Determine the [X, Y] coordinate at the center of the cell enclosing the given text.  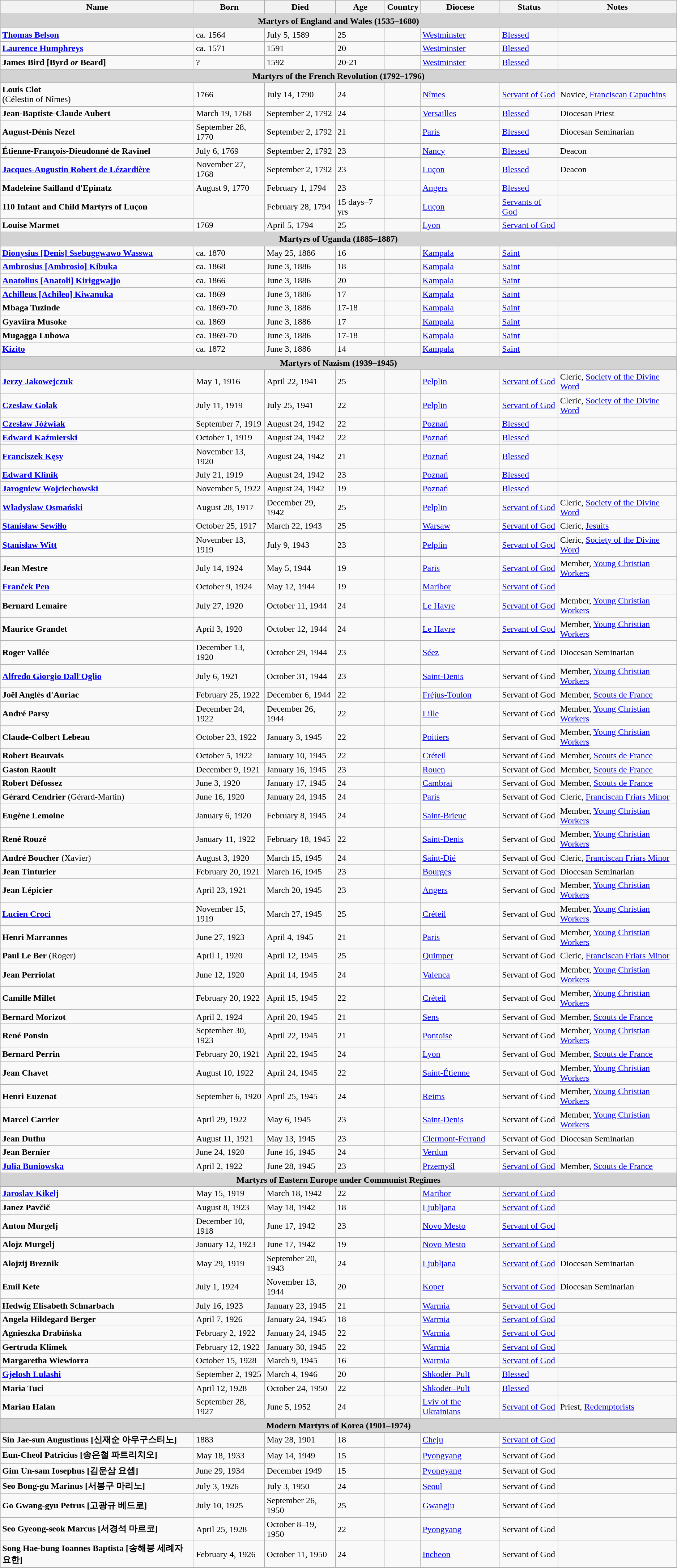
Henri Marrannes [97, 937]
September 7, 1919 [229, 424]
Madeleine Sailland d'Epinatz [97, 188]
Alfredo Giorgio Dall'Oglio [97, 676]
Jean Lépicier [97, 890]
Gaston Raoult [97, 770]
April 2, 1924 [229, 1017]
Bernard Morizot [97, 1017]
April 3, 1920 [229, 629]
September 30, 1923 [229, 1035]
March 20, 1945 [300, 890]
ca. 1870 [229, 253]
1769 [229, 225]
February 1, 1794 [300, 188]
August 9, 1770 [229, 188]
April 12, 1928 [229, 1388]
110 Infant and Child Martyrs of Luçon [97, 206]
January 16, 1945 [300, 770]
Robert Défossez [97, 783]
Lille [460, 713]
Diocesan Priest [617, 113]
September 2, 1925 [229, 1374]
January 17, 1945 [300, 783]
Notes [617, 7]
Paul Le Ber (Roger) [97, 956]
Status [529, 7]
Rouen [460, 770]
October 25, 1917 [229, 526]
July 3, 1926 [229, 1486]
May 13, 1945 [300, 1139]
Stanisław Sewiłło [97, 526]
January 30, 1945 [300, 1347]
Marian Halan [97, 1407]
Versailles [460, 113]
André Parsy [97, 713]
October 15, 1928 [229, 1361]
December 26, 1944 [300, 713]
ca. 1866 [229, 280]
Camille Millet [97, 998]
May 5, 1944 [300, 568]
Koper [460, 1287]
August 28, 1917 [229, 507]
January 12, 1923 [229, 1245]
Eun-Cheol Patricius [송은철 파트리치오] [97, 1455]
René Ponsin [97, 1035]
Claude-Colbert Lebeau [97, 737]
Seo Bong-gu Marinus [서봉구 마리노] [97, 1486]
Julia Buniowska [97, 1166]
Go Gwang-gyu Petrus [고광규 베드로] [97, 1506]
Incheon [460, 1554]
February 2, 1922 [229, 1333]
May 6, 1945 [300, 1120]
Martyrs of England and Wales (1535–1680) [338, 21]
September 6, 1920 [229, 1096]
Martyrs of Nazism (1939–1945) [338, 363]
April 4, 1945 [300, 937]
April 12, 1945 [300, 956]
June 29, 1934 [229, 1471]
March 16, 1945 [300, 872]
December 13, 1920 [229, 653]
Czesław Golak [97, 405]
June 28, 1945 [300, 1166]
Sens [460, 1017]
April 20, 1945 [300, 1017]
Czesław Jóźwiak [97, 424]
Martyrs of Eastern Europe under Communist Regimes [338, 1180]
April 2, 1922 [229, 1166]
April 25, 1928 [229, 1529]
April 23, 1921 [229, 890]
January 3, 1945 [300, 737]
Seo Gyeong-seok Marcus [서경석 마르코] [97, 1529]
Henri Euzenat [97, 1096]
April 24, 1945 [300, 1072]
Cambrai [460, 783]
April 25, 1945 [300, 1096]
Franciszek Kęsy [97, 456]
Przemyśl [460, 1166]
June 24, 1920 [229, 1152]
July 21, 1919 [229, 475]
Bernard Perrin [97, 1054]
Anton Murgelj [97, 1226]
Fréjus-Toulon [460, 695]
Jerzy Jakowejczuk [97, 381]
May 25, 1886 [300, 253]
Kizito [97, 349]
Alojzij Breznik [97, 1263]
May 29, 1919 [229, 1263]
Diocese [460, 7]
Jacques-Augustin Robert de Lézardière [97, 169]
August 10, 1922 [229, 1072]
September 28, 1770 [229, 132]
Quimper [460, 956]
Séez [460, 653]
Hedwig Elisabeth Schnarbach [97, 1305]
André Boucher (Xavier) [97, 858]
Maurice Grandet [97, 629]
July 3, 1950 [300, 1486]
Thomas Belson [97, 35]
Alojz Murgelj [97, 1245]
October 29, 1944 [300, 653]
July 25, 1941 [300, 405]
Mugagga Lubowa [97, 335]
Clermont-Ferrand [460, 1139]
May 18, 1933 [229, 1455]
Stanisław Witt [97, 545]
Edward Klinik [97, 475]
January 6, 1920 [229, 815]
February 25, 1922 [229, 695]
April 15, 1945 [300, 998]
July 10, 1925 [229, 1506]
March 9, 1945 [300, 1361]
October 9, 1924 [229, 587]
May 12, 1944 [300, 587]
14 [360, 349]
Cheju [460, 1440]
April 14, 1945 [300, 975]
Name [97, 7]
November 5, 1922 [229, 489]
ca. 1571 [229, 48]
Jaroslav Kikelj [97, 1194]
March 27, 1945 [300, 914]
Jarogniew Wojciechowski [97, 489]
Modern Martyrs of Korea (1901–1974) [338, 1425]
September 26, 1950 [300, 1506]
Saint-Brieuc [460, 815]
Joël Anglès d'Auriac [97, 695]
October 11, 1950 [300, 1554]
August-Dénis Nezel [97, 132]
Anatolius [Anatoli] Kiriggwajjo [97, 280]
Jean Chavet [97, 1072]
Born [229, 7]
July 6, 1769 [229, 151]
Lucien Croci [97, 914]
Maria Tuci [97, 1388]
Saint-Étienne [460, 1072]
December 6, 1944 [300, 695]
June 16, 1945 [300, 1152]
1883 [229, 1440]
James Bird [Byrd or Beard] [97, 62]
November 27, 1768 [229, 169]
Franček Pen [97, 587]
Died [300, 7]
ca. 1872 [229, 349]
February 8, 1945 [300, 815]
Bourges [460, 872]
Emil Kete [97, 1287]
October 12, 1944 [300, 629]
Valenca [460, 975]
October 8–19, 1950 [300, 1529]
Laurence Humphreys [97, 48]
November 13, 1919 [229, 545]
Age [360, 7]
Reims [460, 1096]
Novice, Franciscan Capuchins [617, 95]
1592 [300, 62]
March 18, 1942 [300, 1194]
Saint-Dié [460, 858]
July 1, 1924 [229, 1287]
June 3, 1920 [229, 783]
July 9, 1943 [300, 545]
Roger Vallée [97, 653]
June 16, 1920 [229, 797]
June 5, 1952 [300, 1407]
Warsaw [460, 526]
October 31, 1944 [300, 676]
January 11, 1922 [229, 839]
February 18, 1945 [300, 839]
August 8, 1923 [229, 1207]
Martyrs of Uganda (1885–1887) [338, 239]
May 1, 1916 [229, 381]
Gérard Cendrier (Gérard-Martin) [97, 797]
October 5, 1922 [229, 755]
July 5, 1589 [300, 35]
Lviv of the Ukrainians [460, 1407]
Gim Un-sam Iosephus [김운삼 요셉] [97, 1471]
Achilleus [Achileo] Kiwanuka [97, 294]
Marcel Carrier [97, 1120]
July 14, 1924 [229, 568]
ca. 1564 [229, 35]
November 15, 1919 [229, 914]
Władysław Osmański [97, 507]
? [229, 62]
Nancy [460, 151]
April 22, 1941 [300, 381]
Edward Kaźmierski [97, 437]
Priest, Redemptorists [617, 1407]
September 28, 1927 [229, 1407]
October 24, 1950 [300, 1388]
May 28, 1901 [300, 1440]
Ambrosius [Ambrosio] Kibuka [97, 267]
April 5, 1794 [300, 225]
October 23, 1922 [229, 737]
Gwangju [460, 1506]
1766 [229, 95]
February 12, 1922 [229, 1347]
Étienne-François-Dieudonné de Ravinel [97, 151]
Mbaga Tuzinde [97, 308]
Jean Tinturier [97, 872]
July 11, 1919 [229, 405]
July 6, 1921 [229, 676]
Jean Duthu [97, 1139]
15 days–7 yrs [360, 206]
February 4, 1926 [229, 1554]
March 4, 1946 [300, 1374]
Margaretha Wiewiorra [97, 1361]
December 24, 1922 [229, 713]
Servants of God [529, 206]
April 29, 1922 [229, 1120]
Dionysius [Denis] Ssebuggwawo Wasswa [97, 253]
René Rouzé [97, 839]
May 15, 1919 [229, 1194]
March 15, 1945 [300, 858]
ca. 1868 [229, 267]
Louis Clot (Célestin of Nîmes) [97, 95]
Martyrs of the French Revolution (1792–1796) [338, 76]
Sin Jae-sun Augustinus [신재순 아우구스티노] [97, 1440]
Cleric, Jesuits [617, 526]
Poitiers [460, 737]
Janez Pavčič [97, 1207]
August 3, 1920 [229, 858]
Angela Hildegard Berger [97, 1319]
Robert Beauvais [97, 755]
1591 [300, 48]
Pontoise [460, 1035]
June 27, 1923 [229, 937]
November 13, 1944 [300, 1287]
December 9, 1921 [229, 770]
Nîmes [460, 95]
February 20, 1922 [229, 998]
December 1949 [300, 1471]
December 10, 1918 [229, 1226]
Jean-Baptiste-Claude Aubert [97, 113]
Eugène Lemoine [97, 815]
January 10, 1945 [300, 755]
June 12, 1920 [229, 975]
May 14, 1949 [300, 1455]
October 11, 1944 [300, 606]
Bernard Lemaire [97, 606]
July 14, 1790 [300, 95]
Jean Bernier [97, 1152]
May 18, 1942 [300, 1207]
September 20, 1943 [300, 1263]
20-21 [360, 62]
Seoul [460, 1486]
April 1, 1920 [229, 956]
March 22, 1943 [300, 526]
Gertruda Klimek [97, 1347]
April 7, 1926 [229, 1319]
December 29, 1942 [300, 507]
October 1, 1919 [229, 437]
Louise Marmet [97, 225]
July 27, 1920 [229, 606]
Verdun [460, 1152]
February 28, 1794 [300, 206]
March 19, 1768 [229, 113]
Gjelosh Lulashi [97, 1374]
August 11, 1921 [229, 1139]
Country [403, 7]
July 16, 1923 [229, 1305]
Jean Mestre [97, 568]
Song Hae-bung Ioannes Baptista [송해붕 세례자 요한] [97, 1554]
November 13, 1920 [229, 456]
Gyaviira Musoke [97, 322]
January 23, 1945 [300, 1305]
Agnieszka Drabińska [97, 1333]
Jean Perriolat [97, 975]
